From the cell containing the given text, extract its center point as (X, Y) coordinate. 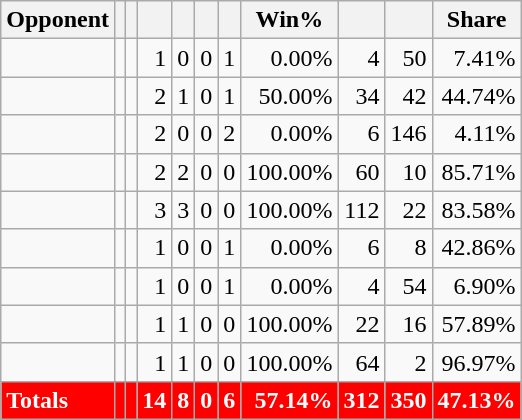
4.11% (476, 134)
34 (362, 96)
60 (362, 172)
44.74% (476, 96)
57.14% (290, 400)
47.13% (476, 400)
64 (362, 362)
85.71% (476, 172)
350 (408, 400)
312 (362, 400)
57.89% (476, 324)
Opponent (58, 20)
42.86% (476, 248)
50.00% (290, 96)
54 (408, 286)
112 (362, 210)
42 (408, 96)
83.58% (476, 210)
10 (408, 172)
Share (476, 20)
7.41% (476, 58)
6.90% (476, 286)
16 (408, 324)
96.97% (476, 362)
14 (154, 400)
146 (408, 134)
Totals (58, 400)
Win% (290, 20)
50 (408, 58)
